Search for the cell housing the specified text and yield its (X, Y) center coordinate. 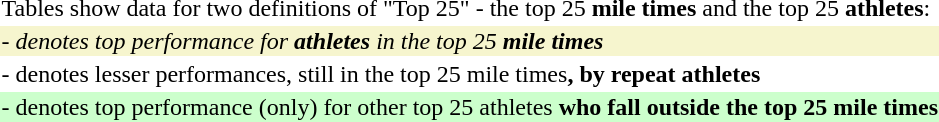
- denotes top performance (only) for other top 25 athletes who fall outside the top 25 mile times (470, 107)
- denotes top performance for athletes in the top 25 mile times (470, 41)
- denotes lesser performances, still in the top 25 mile times, by repeat athletes (470, 74)
